From the cell containing the given text, extract its center point as [x, y] coordinate. 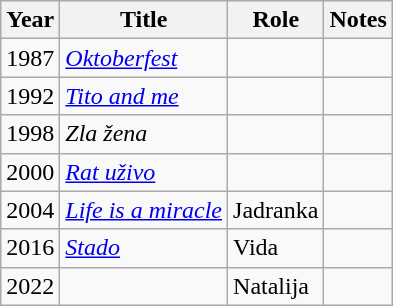
Stado [144, 248]
Jadranka [276, 210]
2016 [30, 248]
Rat uživo [144, 172]
Year [30, 20]
Life is a miracle [144, 210]
Oktoberfest [144, 58]
2000 [30, 172]
1992 [30, 96]
Notes [358, 20]
2004 [30, 210]
Zla žena [144, 134]
Vida [276, 248]
Tito and me [144, 96]
1987 [30, 58]
2022 [30, 286]
1998 [30, 134]
Title [144, 20]
Natalija [276, 286]
Role [276, 20]
